Return the [x, y] coordinate for the center point of the cell that contains the specified text.  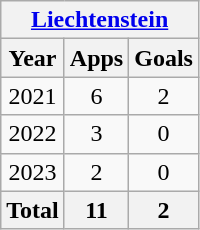
3 [96, 134]
2021 [33, 96]
Liechtenstein [100, 20]
2023 [33, 172]
11 [96, 210]
Goals [164, 58]
Total [33, 210]
Year [33, 58]
2022 [33, 134]
Apps [96, 58]
6 [96, 96]
